Identify which cell holds the provided text, then report its [x, y] central coordinate. 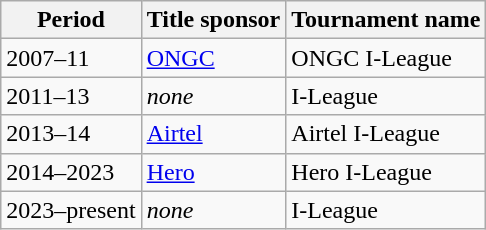
Period [71, 20]
Tournament name [386, 20]
ONGC [214, 58]
ONGC I-League [386, 58]
Airtel I-League [386, 134]
Hero I-League [386, 172]
Title sponsor [214, 20]
2007–11 [71, 58]
Hero [214, 172]
2011–13 [71, 96]
2023–present [71, 210]
2013–14 [71, 134]
2014–2023 [71, 172]
Airtel [214, 134]
